Find where the given text appears and provide that cell's center as (X, Y) coordinate. 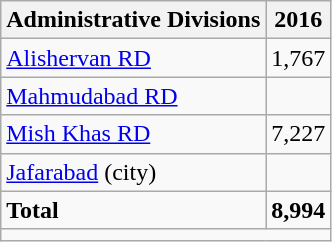
Administrative Divisions (134, 20)
Mish Khas RD (134, 134)
8,994 (298, 210)
7,227 (298, 134)
Jafarabad (city) (134, 172)
Total (134, 210)
2016 (298, 20)
Alishervan RD (134, 58)
1,767 (298, 58)
Mahmudabad RD (134, 96)
